Capture the cell that displays the provided text and extract its (X, Y) central coordinate. 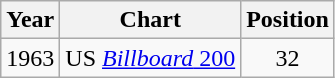
32 (288, 58)
Chart (150, 20)
US Billboard 200 (150, 58)
Position (288, 20)
Year (30, 20)
1963 (30, 58)
